Return the [x, y] coordinate for the center point of the cell that contains the specified text.  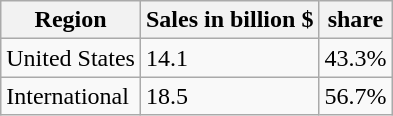
18.5 [229, 96]
14.1 [229, 58]
56.7% [356, 96]
Region [71, 20]
43.3% [356, 58]
share [356, 20]
Sales in billion $ [229, 20]
International [71, 96]
United States [71, 58]
